From the cell containing the given text, extract its center point as [x, y] coordinate. 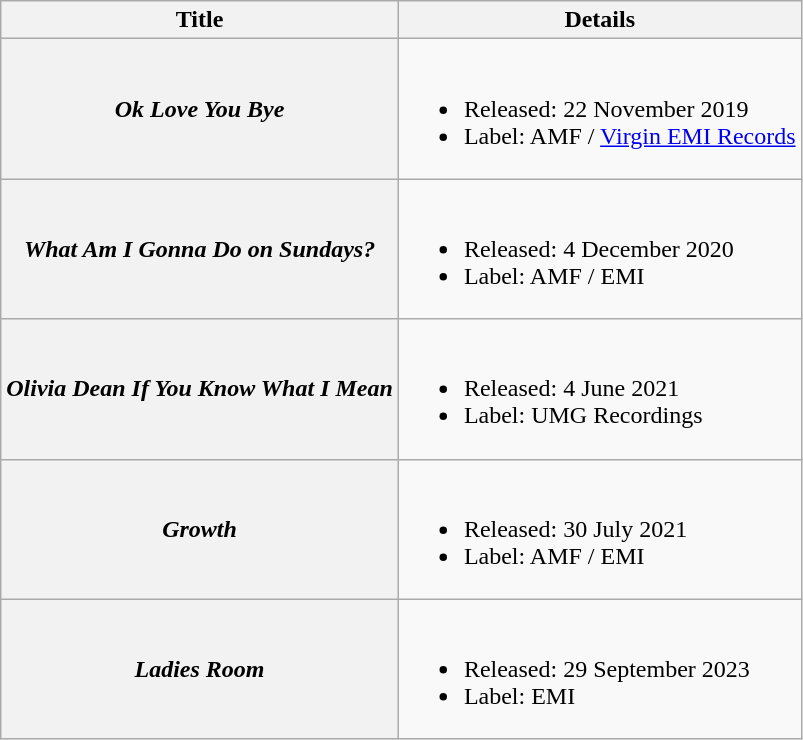
Ok Love You Bye [200, 109]
Ladies Room [200, 669]
Details [600, 20]
Released: 22 November 2019Label: AMF / Virgin EMI Records [600, 109]
Olivia Dean If You Know What I Mean [200, 389]
Released: 4 June 2021Label: UMG Recordings [600, 389]
Released: 29 September 2023Label: EMI [600, 669]
Growth [200, 529]
Title [200, 20]
What Am I Gonna Do on Sundays? [200, 249]
Released: 4 December 2020Label: AMF / EMI [600, 249]
Released: 30 July 2021Label: AMF / EMI [600, 529]
